Detect which cell encompasses the target text, then output its (X, Y) center coordinate. 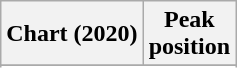
Chart (2020) (72, 34)
Peakposition (189, 34)
